Pinpoint the cell where the given text exists, returning its [x, y] midpoint coordinate. 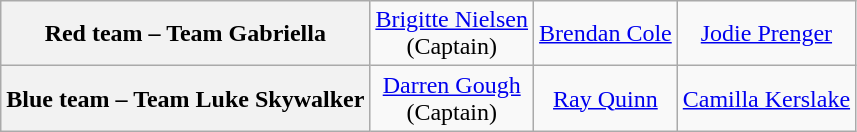
Jodie Prenger [766, 34]
Ray Quinn [606, 98]
Red team – Team Gabriella [186, 34]
Darren Gough(Captain) [452, 98]
Camilla Kerslake [766, 98]
Brendan Cole [606, 34]
Brigitte Nielsen(Captain) [452, 34]
Blue team – Team Luke Skywalker [186, 98]
